Provide the (x, y) coordinate of the cell's center where the given text is located.  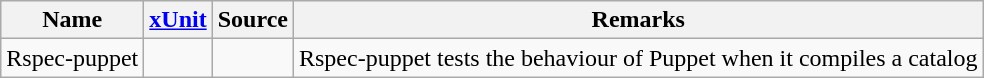
Remarks (638, 20)
xUnit (178, 20)
Name (72, 20)
Source (252, 20)
Rspec-puppet (72, 58)
Rspec-puppet tests the behaviour of Puppet when it compiles a catalog (638, 58)
